Output the [X, Y] coordinate of the center of the cell containing the given text.  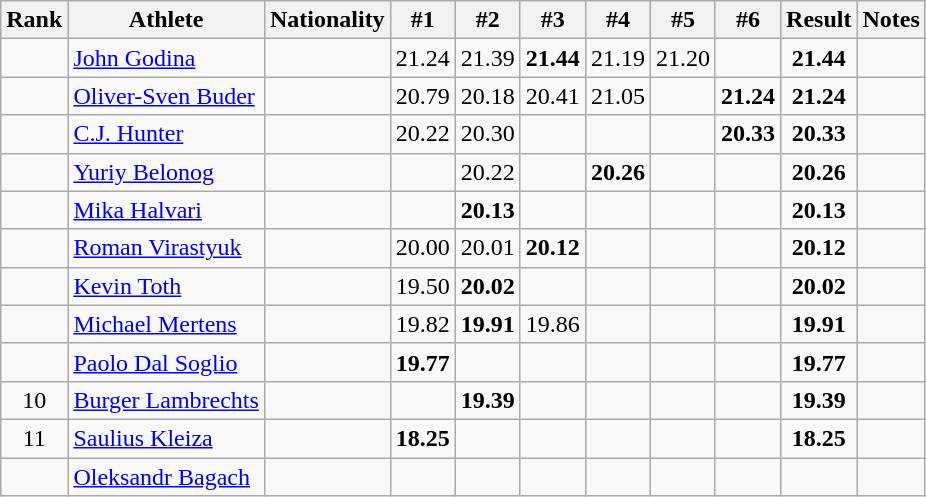
20.01 [488, 248]
#3 [552, 20]
C.J. Hunter [166, 134]
Notes [891, 20]
21.20 [682, 58]
Paolo Dal Soglio [166, 362]
Oleksandr Bagach [166, 477]
Saulius Kleiza [166, 438]
Rank [34, 20]
19.82 [422, 324]
#1 [422, 20]
#2 [488, 20]
Roman Virastyuk [166, 248]
20.00 [422, 248]
21.39 [488, 58]
19.50 [422, 286]
Mika Halvari [166, 210]
#4 [618, 20]
Nationality [327, 20]
Oliver-Sven Buder [166, 96]
Athlete [166, 20]
20.30 [488, 134]
Michael Mertens [166, 324]
21.19 [618, 58]
Kevin Toth [166, 286]
Burger Lambrechts [166, 400]
Yuriy Belonog [166, 172]
19.86 [552, 324]
#6 [748, 20]
20.79 [422, 96]
20.41 [552, 96]
#5 [682, 20]
11 [34, 438]
20.18 [488, 96]
Result [819, 20]
10 [34, 400]
21.05 [618, 96]
John Godina [166, 58]
